Detect which cell encompasses the target text, then output its [X, Y] center coordinate. 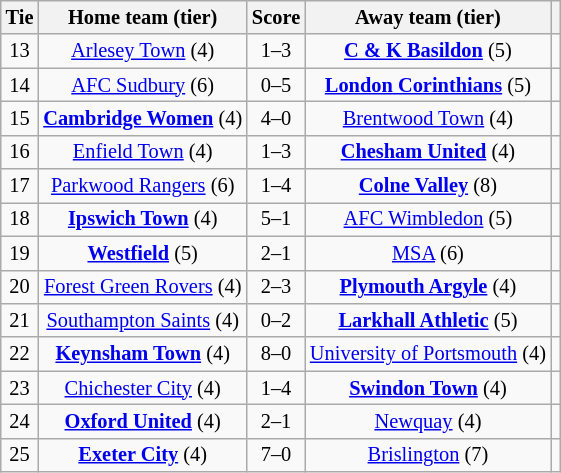
AFC Wimbledon (5) [428, 219]
London Corinthians (5) [428, 85]
Brislington (7) [428, 455]
8–0 [276, 354]
19 [20, 253]
7–0 [276, 455]
Chichester City (4) [142, 388]
Brentwood Town (4) [428, 118]
Colne Valley (8) [428, 186]
Swindon Town (4) [428, 388]
22 [20, 354]
Oxford United (4) [142, 421]
AFC Sudbury (6) [142, 85]
MSA (6) [428, 253]
4–0 [276, 118]
Home team (tier) [142, 17]
Larkhall Athletic (5) [428, 320]
15 [20, 118]
17 [20, 186]
13 [20, 51]
21 [20, 320]
Forest Green Rovers (4) [142, 287]
20 [20, 287]
Southampton Saints (4) [142, 320]
5–1 [276, 219]
Cambridge Women (4) [142, 118]
Arlesey Town (4) [142, 51]
0–2 [276, 320]
18 [20, 219]
Ipswich Town (4) [142, 219]
C & K Basildon (5) [428, 51]
24 [20, 421]
Exeter City (4) [142, 455]
Score [276, 17]
23 [20, 388]
Chesham United (4) [428, 152]
Away team (tier) [428, 17]
16 [20, 152]
Keynsham Town (4) [142, 354]
Enfield Town (4) [142, 152]
Westfield (5) [142, 253]
University of Portsmouth (4) [428, 354]
Newquay (4) [428, 421]
0–5 [276, 85]
Parkwood Rangers (6) [142, 186]
14 [20, 85]
25 [20, 455]
2–3 [276, 287]
Tie [20, 17]
Plymouth Argyle (4) [428, 287]
